Identify which cell holds the provided text, then report its (x, y) central coordinate. 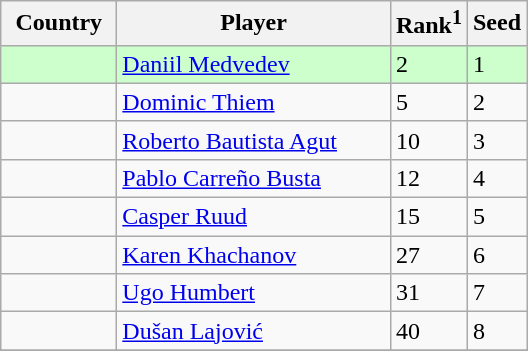
Player (254, 24)
Karen Khachanov (254, 255)
Dušan Lajović (254, 331)
8 (496, 331)
Pablo Carreño Busta (254, 178)
Roberto Bautista Agut (254, 140)
Country (59, 24)
6 (496, 255)
10 (428, 140)
3 (496, 140)
40 (428, 331)
1 (496, 64)
31 (428, 293)
Rank1 (428, 24)
Daniil Medvedev (254, 64)
Seed (496, 24)
12 (428, 178)
7 (496, 293)
Dominic Thiem (254, 102)
4 (496, 178)
27 (428, 255)
15 (428, 217)
Ugo Humbert (254, 293)
Casper Ruud (254, 217)
